Provide the [X, Y] coordinate of the cell's center where the given text is located.  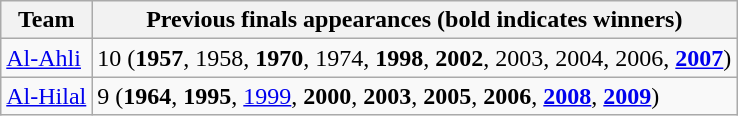
9 (1964, 1995, 1999, 2000, 2003, 2005, 2006, 2008, 2009) [414, 96]
Previous finals appearances (bold indicates winners) [414, 20]
Al-Ahli [46, 58]
Team [46, 20]
10 (1957, 1958, 1970, 1974, 1998, 2002, 2003, 2004, 2006, 2007) [414, 58]
Al-Hilal [46, 96]
